Search for the cell housing the specified text and yield its [x, y] center coordinate. 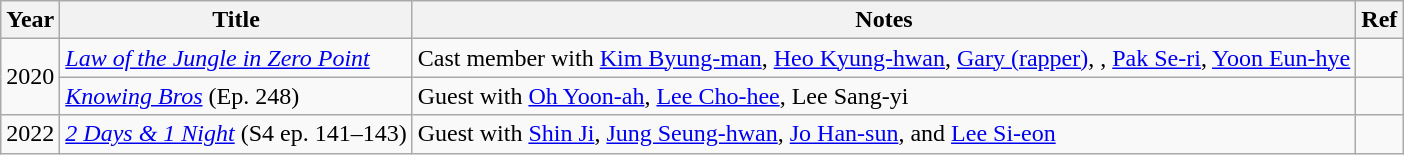
Cast member with Kim Byung-man, Heo Kyung-hwan, Gary (rapper), , Pak Se-ri, Yoon Eun-hye [884, 58]
Law of the Jungle in Zero Point [236, 58]
2020 [30, 77]
Year [30, 20]
2022 [30, 134]
Knowing Bros (Ep. 248) [236, 96]
Notes [884, 20]
Guest with Oh Yoon-ah, Lee Cho-hee, Lee Sang-yi [884, 96]
Guest with Shin Ji, Jung Seung-hwan, Jo Han-sun, and Lee Si-eon [884, 134]
Ref [1380, 20]
2 Days & 1 Night (S4 ep. 141–143) [236, 134]
Title [236, 20]
